Locate the cell with the specified text and output its (X, Y) center coordinate. 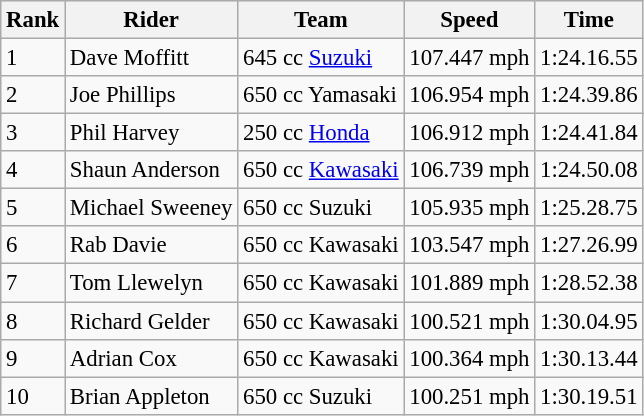
107.447 mph (470, 58)
Team (321, 20)
Shaun Anderson (152, 170)
645 cc Suzuki (321, 58)
8 (33, 321)
Joe Phillips (152, 95)
100.364 mph (470, 358)
1:30.13.44 (589, 358)
1:25.28.75 (589, 208)
1:24.41.84 (589, 133)
106.912 mph (470, 133)
Phil Harvey (152, 133)
7 (33, 283)
Time (589, 20)
1:24.50.08 (589, 170)
Brian Appleton (152, 396)
1:30.19.51 (589, 396)
101.889 mph (470, 283)
Tom Llewelyn (152, 283)
3 (33, 133)
650 cc Yamasaki (321, 95)
Rank (33, 20)
106.739 mph (470, 170)
100.251 mph (470, 396)
103.547 mph (470, 245)
250 cc Honda (321, 133)
6 (33, 245)
10 (33, 396)
1:27.26.99 (589, 245)
Dave Moffitt (152, 58)
9 (33, 358)
105.935 mph (470, 208)
5 (33, 208)
1 (33, 58)
2 (33, 95)
Michael Sweeney (152, 208)
Richard Gelder (152, 321)
1:30.04.95 (589, 321)
106.954 mph (470, 95)
Rab Davie (152, 245)
4 (33, 170)
Speed (470, 20)
Rider (152, 20)
Adrian Cox (152, 358)
100.521 mph (470, 321)
1:24.16.55 (589, 58)
1:28.52.38 (589, 283)
1:24.39.86 (589, 95)
